Pinpoint the cell where the given text exists, returning its [x, y] midpoint coordinate. 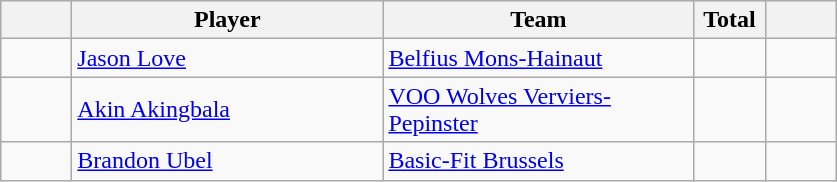
Akin Akingbala [228, 110]
Belfius Mons-Hainaut [538, 58]
Total [730, 20]
Jason Love [228, 58]
Player [228, 20]
Team [538, 20]
VOO Wolves Verviers-Pepinster [538, 110]
Brandon Ubel [228, 161]
Basic-Fit Brussels [538, 161]
